Return (X, Y) of the center of cell containing provided text 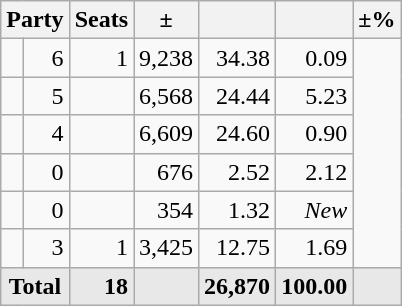
12.75 (238, 248)
5.23 (314, 96)
354 (166, 210)
34.38 (238, 58)
Total (35, 286)
18 (101, 286)
±% (377, 20)
6,568 (166, 96)
2.12 (314, 172)
26,870 (238, 286)
676 (166, 172)
100.00 (314, 286)
6,609 (166, 134)
2.52 (238, 172)
New (314, 210)
4 (46, 134)
6 (46, 58)
24.44 (238, 96)
9,238 (166, 58)
3,425 (166, 248)
5 (46, 96)
3 (46, 248)
24.60 (238, 134)
1.32 (238, 210)
1.69 (314, 248)
± (166, 20)
Seats (101, 20)
0.09 (314, 58)
0.90 (314, 134)
Party (35, 20)
